For the text-containing cell, return its midpoint in [X, Y] coordinate format. 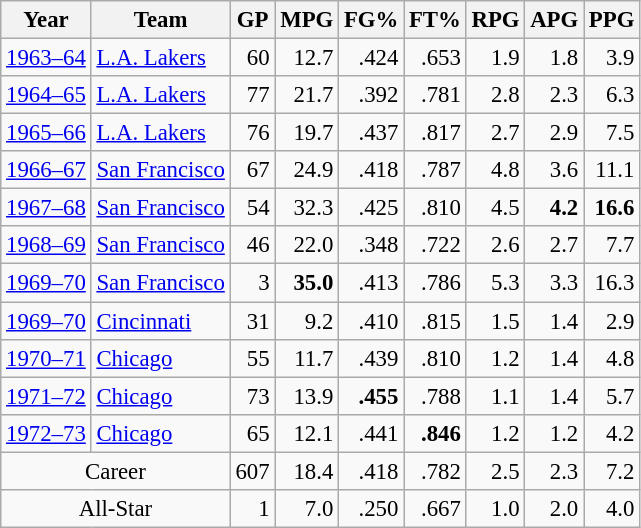
.424 [372, 58]
4.0 [612, 509]
1 [252, 509]
3.6 [554, 170]
16.3 [612, 283]
Year [46, 20]
.653 [436, 58]
.786 [436, 283]
APG [554, 20]
16.6 [612, 208]
.846 [436, 433]
.392 [372, 95]
1.8 [554, 58]
.410 [372, 321]
7.5 [612, 133]
7.2 [612, 471]
MPG [307, 20]
2.0 [554, 509]
1.1 [496, 396]
Career [116, 471]
.667 [436, 509]
19.7 [307, 133]
7.0 [307, 509]
60 [252, 58]
7.7 [612, 245]
5.3 [496, 283]
All-Star [116, 509]
.781 [436, 95]
9.2 [307, 321]
55 [252, 358]
.722 [436, 245]
1972–73 [46, 433]
.815 [436, 321]
Team [160, 20]
3 [252, 283]
22.0 [307, 245]
35.0 [307, 283]
77 [252, 95]
.455 [372, 396]
12.7 [307, 58]
.425 [372, 208]
FT% [436, 20]
13.9 [307, 396]
4.5 [496, 208]
.787 [436, 170]
1.9 [496, 58]
RPG [496, 20]
2.6 [496, 245]
73 [252, 396]
3.3 [554, 283]
11.7 [307, 358]
18.4 [307, 471]
GP [252, 20]
5.7 [612, 396]
.439 [372, 358]
.788 [436, 396]
46 [252, 245]
FG% [372, 20]
1970–71 [46, 358]
1971–72 [46, 396]
1968–69 [46, 245]
.441 [372, 433]
.413 [372, 283]
607 [252, 471]
1964–65 [46, 95]
32.3 [307, 208]
1965–66 [46, 133]
PPG [612, 20]
.348 [372, 245]
12.1 [307, 433]
65 [252, 433]
Cincinnati [160, 321]
2.5 [496, 471]
6.3 [612, 95]
1967–68 [46, 208]
2.8 [496, 95]
54 [252, 208]
3.9 [612, 58]
21.7 [307, 95]
67 [252, 170]
24.9 [307, 170]
76 [252, 133]
1.5 [496, 321]
.782 [436, 471]
.437 [372, 133]
31 [252, 321]
1966–67 [46, 170]
1963–64 [46, 58]
1.0 [496, 509]
11.1 [612, 170]
.817 [436, 133]
.250 [372, 509]
